Pinpoint the cell where the given text exists, returning its (X, Y) midpoint coordinate. 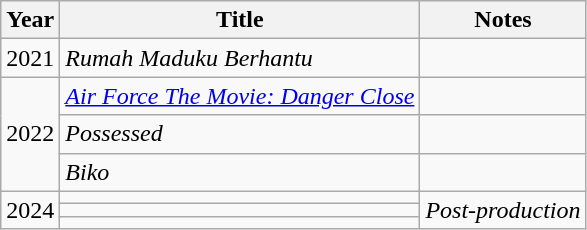
Notes (503, 20)
Year (30, 20)
2024 (30, 210)
2022 (30, 134)
Possessed (240, 134)
Rumah Maduku Berhantu (240, 58)
Air Force The Movie: Danger Close (240, 96)
Post-production (503, 210)
2021 (30, 58)
Biko (240, 172)
Title (240, 20)
